Return the [X, Y] coordinate for the center point of the cell that contains the specified text.  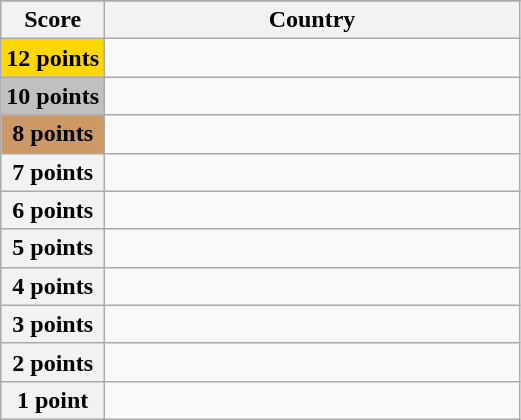
2 points [53, 362]
4 points [53, 286]
3 points [53, 324]
7 points [53, 172]
12 points [53, 58]
8 points [53, 134]
Score [53, 20]
5 points [53, 248]
10 points [53, 96]
6 points [53, 210]
Country [312, 20]
1 point [53, 400]
